Scan for the cell matching the given text and deliver its [x, y] coordinate at center. 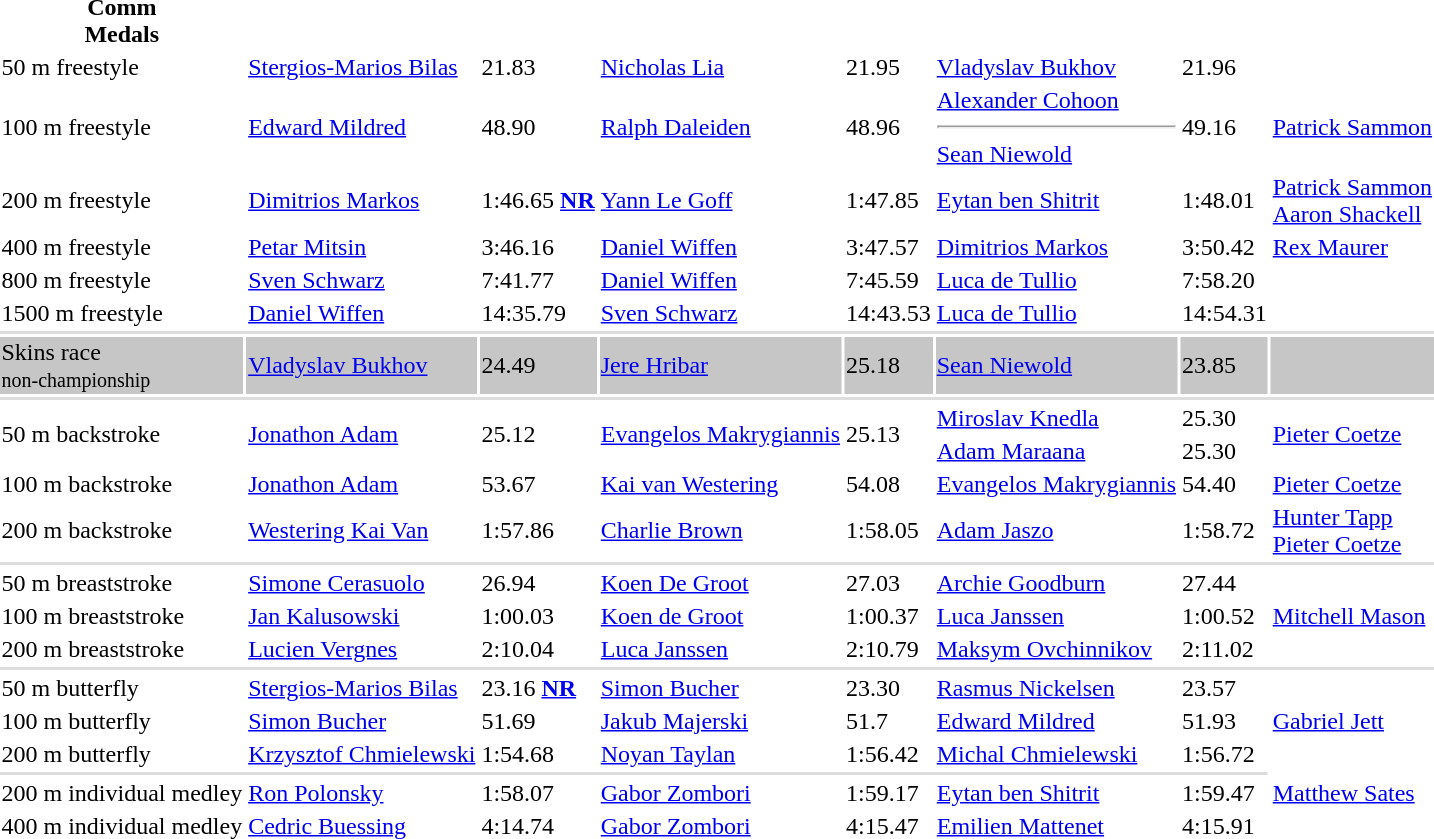
Adam Jaszo [1056, 530]
Patrick Sammon [1352, 127]
400 m freestyle [122, 247]
Charlie Brown [720, 530]
Lucien Vergnes [362, 649]
53.67 [538, 484]
25.18 [889, 366]
Alexander CohoonSean Niewold [1056, 127]
Mitchell Mason [1352, 616]
Simone Cerasuolo [362, 583]
Hunter Tapp Pieter Coetze [1352, 530]
Gabriel Jett [1352, 721]
1:56.42 [889, 754]
1:58.05 [889, 530]
14:35.79 [538, 313]
23.16 NR [538, 688]
51.93 [1225, 721]
3:46.16 [538, 247]
Patrick Sammon Aaron Shackell [1352, 200]
1:46.65 NR [538, 200]
Jan Kalusowski [362, 616]
1:57.86 [538, 530]
50 m backstroke [122, 434]
54.40 [1225, 484]
1:58.07 [538, 793]
54.08 [889, 484]
25.12 [538, 434]
Maksym Ovchinnikov [1056, 649]
200 m freestyle [122, 200]
26.94 [538, 583]
100 m freestyle [122, 127]
2:10.04 [538, 649]
1:00.52 [1225, 616]
Kai van Westering [720, 484]
100 m breaststroke [122, 616]
14:43.53 [889, 313]
23.30 [889, 688]
25.13 [889, 434]
1:00.37 [889, 616]
1:47.85 [889, 200]
Jakub Majerski [720, 721]
1:59.47 [1225, 793]
200 m breaststroke [122, 649]
Yann Le Goff [720, 200]
48.90 [538, 127]
Gabor Zombori [720, 793]
200 m butterfly [122, 754]
23.85 [1225, 366]
21.83 [538, 67]
Archie Goodburn [1056, 583]
2:11.02 [1225, 649]
Ron Polonsky [362, 793]
Westering Kai Van [362, 530]
27.44 [1225, 583]
50 m freestyle [122, 67]
21.95 [889, 67]
Michal Chmielewski [1056, 754]
7:41.77 [538, 280]
1:56.72 [1225, 754]
800 m freestyle [122, 280]
Adam Maraana [1056, 451]
50 m butterfly [122, 688]
100 m backstroke [122, 484]
1:00.03 [538, 616]
Sean Niewold [1056, 366]
200 m backstroke [122, 530]
100 m butterfly [122, 721]
2:10.79 [889, 649]
7:45.59 [889, 280]
21.96 [1225, 67]
Rasmus Nickelsen [1056, 688]
27.03 [889, 583]
Ralph Daleiden [720, 127]
Matthew Sates [1352, 793]
200 m individual medley [122, 793]
1500 m freestyle [122, 313]
Skins racenon-championship [122, 366]
51.7 [889, 721]
3:50.42 [1225, 247]
23.57 [1225, 688]
1:48.01 [1225, 200]
14:54.31 [1225, 313]
51.69 [538, 721]
Krzysztof Chmielewski [362, 754]
Rex Maurer [1352, 247]
24.49 [538, 366]
Jere Hribar [720, 366]
Noyan Taylan [720, 754]
Nicholas Lia [720, 67]
48.96 [889, 127]
1:58.72 [1225, 530]
7:58.20 [1225, 280]
Koen De Groot [720, 583]
1:59.17 [889, 793]
Petar Mitsin [362, 247]
49.16 [1225, 127]
1:54.68 [538, 754]
3:47.57 [889, 247]
Koen de Groot [720, 616]
Miroslav Knedla [1056, 418]
50 m breaststroke [122, 583]
